Detect which cell encompasses the target text, then output its (x, y) center coordinate. 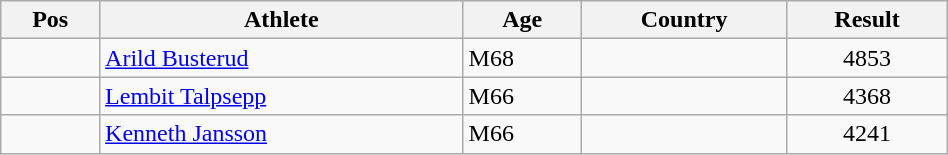
M68 (522, 58)
4368 (867, 96)
Pos (50, 20)
Kenneth Jansson (282, 134)
Result (867, 20)
Athlete (282, 20)
Age (522, 20)
Lembit Talpsepp (282, 96)
Country (684, 20)
4241 (867, 134)
Arild Busterud (282, 58)
4853 (867, 58)
